Detect which cell encompasses the target text, then output its [X, Y] center coordinate. 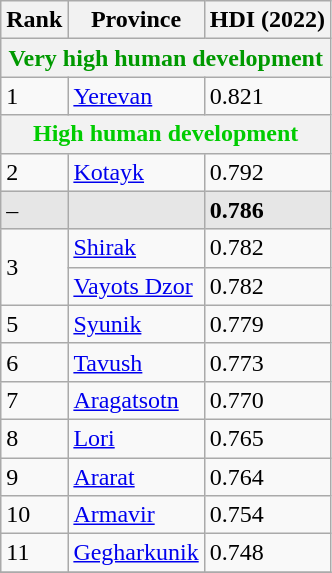
High human development [166, 134]
0.773 [267, 362]
11 [34, 553]
0.765 [267, 438]
Rank [34, 20]
Very high human development [166, 58]
0.779 [267, 324]
HDI (2022) [267, 20]
Ararat [136, 477]
Lori [136, 438]
3 [34, 267]
Yerevan [136, 96]
Aragatsotn [136, 400]
– [34, 210]
0.792 [267, 172]
0.764 [267, 477]
0.754 [267, 515]
10 [34, 515]
Gegharkunik [136, 553]
Province [136, 20]
Vayots Dzor [136, 286]
1 [34, 96]
0.770 [267, 400]
7 [34, 400]
5 [34, 324]
Syunik [136, 324]
0.748 [267, 553]
Tavush [136, 362]
8 [34, 438]
6 [34, 362]
2 [34, 172]
Shirak [136, 248]
Armavir [136, 515]
Kotayk [136, 172]
0.786 [267, 210]
0.821 [267, 96]
9 [34, 477]
